Return the (x, y) coordinate for the center point of the cell that contains the specified text.  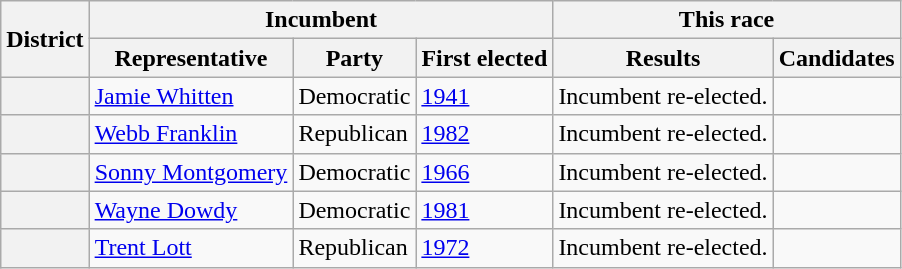
1982 (484, 134)
1966 (484, 172)
Sonny Montgomery (191, 172)
District (45, 39)
Results (663, 58)
Representative (191, 58)
Wayne Dowdy (191, 210)
1981 (484, 210)
1941 (484, 96)
First elected (484, 58)
Incumbent (321, 20)
Candidates (836, 58)
This race (726, 20)
Jamie Whitten (191, 96)
1972 (484, 248)
Trent Lott (191, 248)
Webb Franklin (191, 134)
Party (354, 58)
